Find where the given text appears and provide that cell's center as [X, Y] coordinate. 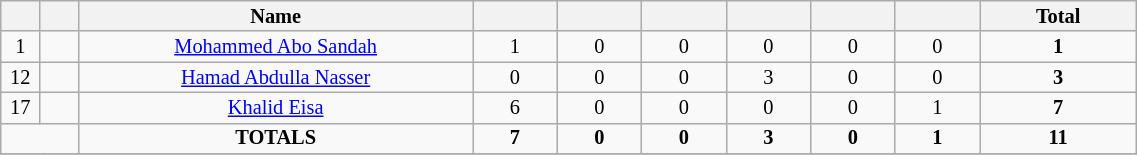
Mohammed Abo Sandah [276, 46]
Name [276, 16]
Khalid Eisa [276, 108]
12 [20, 78]
17 [20, 108]
6 [515, 108]
TOTALS [276, 138]
Hamad Abdulla Nasser [276, 78]
Total [1058, 16]
11 [1058, 138]
